Provide the [x, y] coordinate of the cell's center where the given text is located.  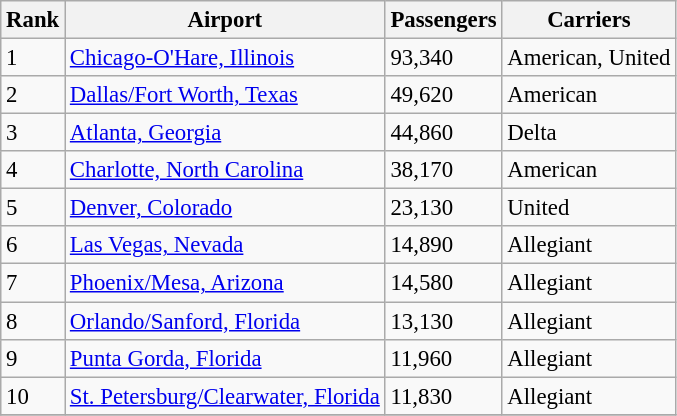
Atlanta, Georgia [226, 133]
3 [33, 133]
United [589, 208]
Las Vegas, Nevada [226, 245]
49,620 [444, 95]
13,130 [444, 321]
American, United [589, 58]
Delta [589, 133]
Denver, Colorado [226, 208]
9 [33, 358]
Dallas/Fort Worth, Texas [226, 95]
Rank [33, 20]
8 [33, 321]
Punta Gorda, Florida [226, 358]
14,890 [444, 245]
11,830 [444, 396]
1 [33, 58]
10 [33, 396]
93,340 [444, 58]
11,960 [444, 358]
St. Petersburg/Clearwater, Florida [226, 396]
14,580 [444, 283]
Charlotte, North Carolina [226, 170]
Orlando/Sanford, Florida [226, 321]
5 [33, 208]
Passengers [444, 20]
4 [33, 170]
Carriers [589, 20]
Airport [226, 20]
23,130 [444, 208]
Phoenix/Mesa, Arizona [226, 283]
44,860 [444, 133]
6 [33, 245]
38,170 [444, 170]
Chicago-O'Hare, Illinois [226, 58]
7 [33, 283]
2 [33, 95]
